Extract the [X, Y] coordinate from the center of the cell holding the provided text.  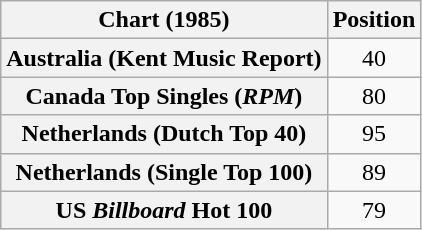
US Billboard Hot 100 [164, 210]
Chart (1985) [164, 20]
Australia (Kent Music Report) [164, 58]
Netherlands (Single Top 100) [164, 172]
95 [374, 134]
89 [374, 172]
Netherlands (Dutch Top 40) [164, 134]
40 [374, 58]
79 [374, 210]
Canada Top Singles (RPM) [164, 96]
80 [374, 96]
Position [374, 20]
